Return [X, Y] of the center of cell containing provided text 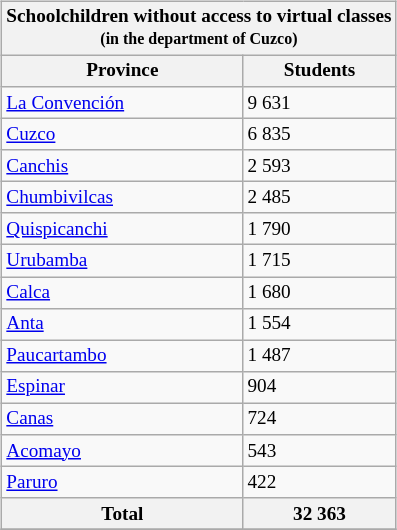
Quispicanchi [122, 229]
1 487 [320, 356]
543 [320, 451]
1 680 [320, 293]
Calca [122, 293]
1 715 [320, 261]
Canas [122, 419]
La Convención [122, 103]
2 485 [320, 198]
Students [320, 71]
904 [320, 387]
1 790 [320, 229]
32 363 [320, 514]
2 593 [320, 166]
Schoolchildren without access to virtual classes(in the department of Cuzco) [199, 28]
Espinar [122, 387]
Urubamba [122, 261]
1 554 [320, 324]
9 631 [320, 103]
Paucartambo [122, 356]
724 [320, 419]
Chumbivilcas [122, 198]
Anta [122, 324]
Paruro [122, 482]
Cuzco [122, 134]
422 [320, 482]
Acomayo [122, 451]
Province [122, 71]
6 835 [320, 134]
Canchis [122, 166]
Total [122, 514]
